Locate the cell with the specified text and output its [x, y] center coordinate. 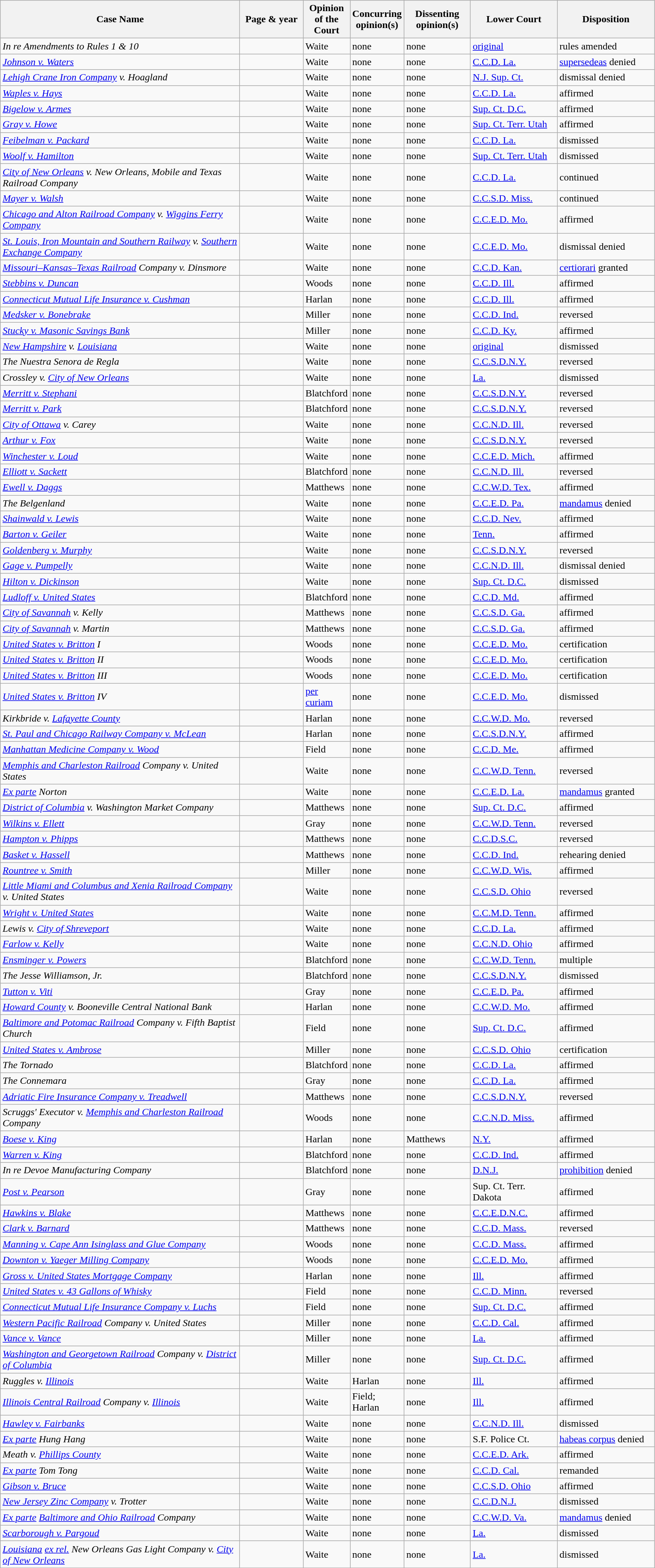
United States v. Ambrose [120, 1050]
Tenn. [514, 534]
multiple [606, 960]
United States v. Britton IV [120, 696]
Mayer v. Walsh [120, 198]
Opinion of the Court [326, 19]
Feibelman v. Packard [120, 140]
Lower Court [514, 19]
C.C.D. Md. [514, 597]
City of Savannah v. Kelly [120, 613]
N.J. Sup. Ct. [514, 77]
Missouri–Kansas–Texas Railroad Company v. Dinsmore [120, 268]
Winchester v. Loud [120, 456]
C.C.N.D. Ohio [514, 944]
New Hampshire v. Louisiana [120, 346]
Field; Harlan [377, 1402]
City of Ottawa v. Carey [120, 424]
N.Y. [514, 1139]
C.C.E.D.N.C. [514, 1213]
Ruggles v. Illinois [120, 1381]
Gage v. Pumpelly [120, 566]
rules amended [606, 46]
Gray v. Howe [120, 124]
Illinois Central Railroad Company v. Illinois [120, 1402]
Memphis and Charleston Railroad Company v. United States [120, 771]
Baltimore and Potomac Railroad Company v. Fifth Baptist Church [120, 1028]
habeas corpus denied [606, 1439]
Ex parte Norton [120, 792]
C.C.D. Ky. [514, 330]
per curiam [326, 696]
Medsker v. Bonebrake [120, 315]
D.N.J. [514, 1170]
Washington and Georgetown Railroad Company v. District of Columbia [120, 1360]
Dissenting opinion(s) [437, 19]
Ensminger v. Powers [120, 960]
City of Savannah v. Martin [120, 628]
Hampton v. Phipps [120, 839]
C.C.W.D. Va. [514, 1517]
Ludloff v. United States [120, 597]
City of New Orleans v. New Orleans, Mobile and Texas Railroad Company [120, 177]
Clark v. Barnard [120, 1228]
In re Amendments to Rules 1 & 10 [120, 46]
Connecticut Mutual Life Insurance Company v. Luchs [120, 1307]
Scruggs' Executor v. Memphis and Charleston Railroad Company [120, 1118]
C.C.D. Kan. [514, 268]
C.C.D.N.J. [514, 1502]
Concurring opinion(s) [377, 19]
Lewis v. City of Shreveport [120, 928]
Ex parte Hung Hang [120, 1439]
C.C.W.D. Tex. [514, 487]
C.C.S.D. Miss. [514, 198]
Louisiana ex rel. New Orleans Gas Light Company v. City of New Orleans [120, 1554]
Wright v. United States [120, 913]
Merritt v. Stephani [120, 393]
Ex parte Tom Tong [120, 1470]
Farlow v. Kelly [120, 944]
Merritt v. Park [120, 409]
Page & year [272, 19]
C.C.D. Nev. [514, 519]
Basket v. Hassell [120, 855]
C.C.N.D. Miss. [514, 1118]
Goldenberg v. Murphy [120, 550]
C.C.D. Me. [514, 749]
Post v. Pearson [120, 1192]
Ex parte Baltimore and Ohio Railroad Company [120, 1517]
Vance v. Vance [120, 1338]
United States v. Britton I [120, 644]
Manning v. Cape Ann Isinglass and Glue Company [120, 1244]
C.C.D.S.C. [514, 839]
Rountree v. Smith [120, 870]
C.C.M.D. Tenn. [514, 913]
C.C.D. Minn. [514, 1291]
Elliott v. Sackett [120, 471]
United States v. Britton III [120, 675]
Manhattan Medicine Company v. Wood [120, 749]
certiorari granted [606, 268]
Warren v. King [120, 1155]
Hawley v. Fairbanks [120, 1423]
Adriatic Fire Insurance Company v. Treadwell [120, 1097]
Little Miami and Columbus and Xenia Railroad Company v. United States [120, 892]
Hawkins v. Blake [120, 1213]
St. Paul and Chicago Railway Company v. McLean [120, 734]
Hilton v. Dickinson [120, 581]
New Jersey Zinc Company v. Trotter [120, 1502]
Tutton v. Viti [120, 991]
Gross v. United States Mortgage Company [120, 1275]
Johnson v. Waters [120, 62]
United States v. Britton II [120, 660]
Stebbins v. Duncan [120, 284]
Crossley v. City of New Orleans [120, 377]
C.C.W.D. Wis. [514, 870]
Gibson v. Bruce [120, 1486]
remanded [606, 1470]
Stucky v. Masonic Savings Bank [120, 330]
District of Columbia v. Washington Market Company [120, 808]
Barton v. Geiler [120, 534]
Bigelow v. Armes [120, 109]
rehearing denied [606, 855]
Chicago and Alton Railroad Company v. Wiggins Ferry Company [120, 219]
S.F. Police Ct. [514, 1439]
Downton v. Yaeger Milling Company [120, 1260]
Western Pacific Railroad Company v. United States [120, 1322]
Shainwald v. Lewis [120, 519]
Scarborough v. Pargoud [120, 1533]
The Nuestra Senora de Regla [120, 362]
Lehigh Crane Iron Company v. Hoagland [120, 77]
Disposition [606, 19]
St. Louis, Iron Mountain and Southern Railway v. Southern Exchange Company [120, 246]
Ewell v. Daggs [120, 487]
mandamus granted [606, 792]
The Jesse Williamson, Jr. [120, 975]
Woolf v. Hamilton [120, 156]
The Belgenland [120, 503]
The Tornado [120, 1065]
In re Devoe Manufacturing Company [120, 1170]
The Connemara [120, 1081]
C.C.E.D. Ark. [514, 1455]
Kirkbride v. Lafayette County [120, 718]
prohibition denied [606, 1170]
Meath v. Phillips County [120, 1455]
Arthur v. Fox [120, 440]
C.C.E.D. La. [514, 792]
Waples v. Hays [120, 93]
United States v. 43 Gallons of Whisky [120, 1291]
Boese v. King [120, 1139]
Connecticut Mutual Life Insurance v. Cushman [120, 299]
Sup. Ct. Terr. Dakota [514, 1192]
Case Name [120, 19]
Wilkins v. Ellett [120, 823]
C.C.E.D. Mich. [514, 456]
supersedeas denied [606, 62]
Howard County v. Booneville Central National Bank [120, 1007]
